Return the [x, y] coordinate for the center point of the cell that contains the specified text.  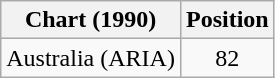
Position [227, 20]
Australia (ARIA) [91, 58]
Chart (1990) [91, 20]
82 [227, 58]
